Determine the (x, y) coordinate at the center of the cell enclosing the given text.  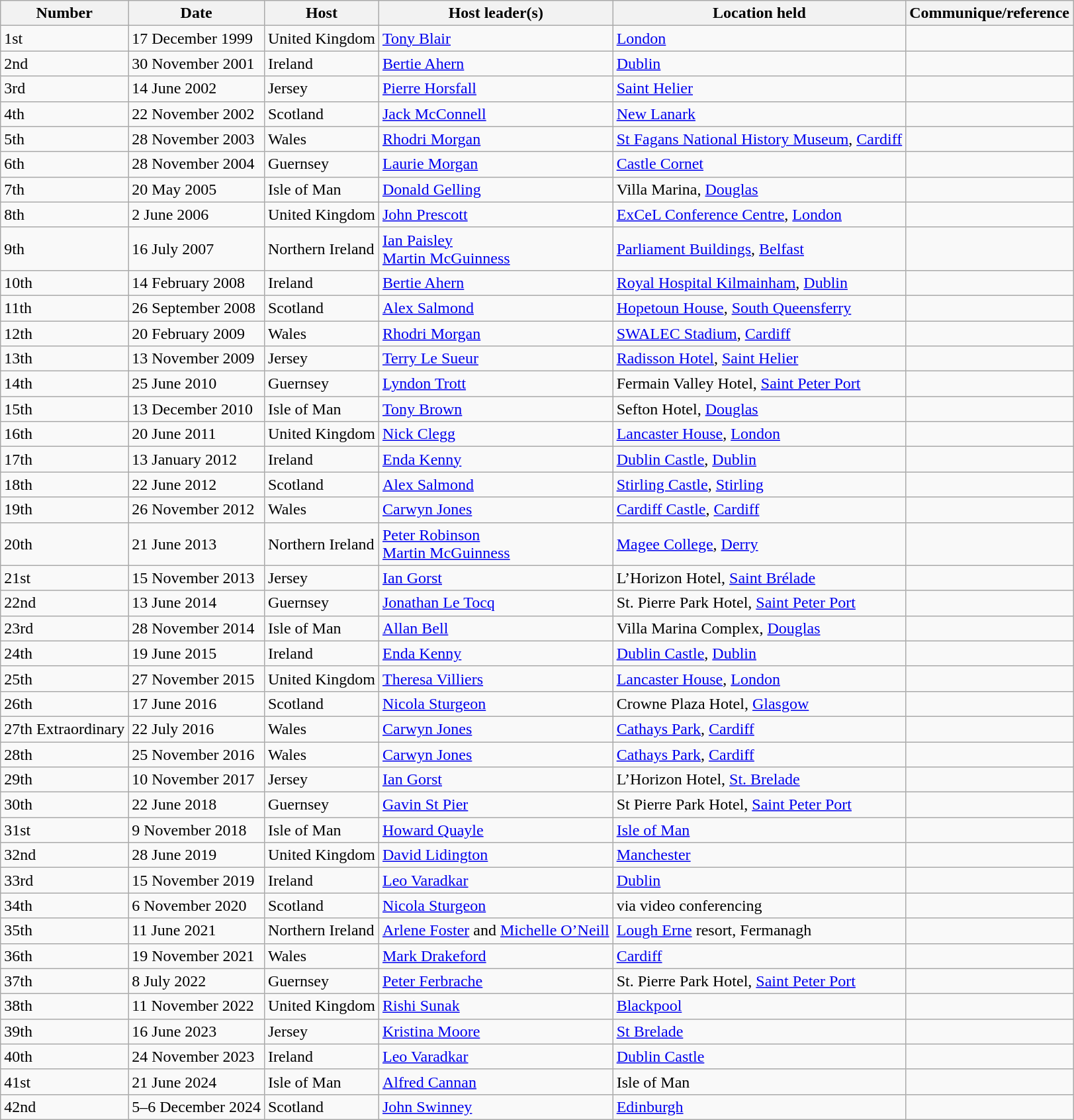
David Lidington (496, 855)
10th (65, 283)
6th (65, 164)
11 November 2022 (197, 1006)
9 November 2018 (197, 830)
26 November 2012 (197, 510)
24th (65, 653)
15th (65, 409)
Laurie Morgan (496, 164)
14th (65, 384)
Terry Le Sueur (496, 359)
8th (65, 214)
Manchester (760, 855)
20 February 2009 (197, 333)
21 June 2024 (197, 1082)
22nd (65, 603)
41st (65, 1082)
Crowne Plaza Hotel, Glasgow (760, 704)
1st (65, 38)
32nd (65, 855)
Hopetoun House, South Queensferry (760, 308)
Ian PaisleyMartin McGuinness (496, 249)
22 June 2018 (197, 805)
Villa Marina Complex, Douglas (760, 628)
John Prescott (496, 214)
25th (65, 678)
34th (65, 906)
11th (65, 308)
13 December 2010 (197, 409)
13 June 2014 (197, 603)
37th (65, 981)
24 November 2023 (197, 1056)
Host (322, 13)
Peter Ferbrache (496, 981)
30 November 2001 (197, 64)
Alfred Cannan (496, 1082)
28 November 2003 (197, 139)
28 June 2019 (197, 855)
26th (65, 704)
15 November 2019 (197, 880)
19 June 2015 (197, 653)
via video conferencing (760, 906)
18th (65, 485)
28th (65, 754)
4th (65, 114)
St Pierre Park Hotel, Saint Peter Port (760, 805)
16 July 2007 (197, 249)
Theresa Villiers (496, 678)
Edinburgh (760, 1107)
Jonathan Le Tocq (496, 603)
19 November 2021 (197, 956)
Number (65, 13)
17th (65, 459)
13th (65, 359)
21st (65, 578)
5th (65, 139)
Host leader(s) (496, 13)
Mark Drakeford (496, 956)
20 May 2005 (197, 189)
38th (65, 1006)
Sefton Hotel, Douglas (760, 409)
Location held (760, 13)
12th (65, 333)
19th (65, 510)
Allan Bell (496, 628)
L’Horizon Hotel, St. Brelade (760, 780)
15 November 2013 (197, 578)
13 November 2009 (197, 359)
John Swinney (496, 1107)
Jack McConnell (496, 114)
Blackpool (760, 1006)
20 June 2011 (197, 434)
10 November 2017 (197, 780)
5–6 December 2024 (197, 1107)
20th (65, 544)
Saint Helier (760, 89)
London (760, 38)
Radisson Hotel, Saint Helier (760, 359)
21 June 2013 (197, 544)
Fermain Valley Hotel, Saint Peter Port (760, 384)
17 December 1999 (197, 38)
30th (65, 805)
Lyndon Trott (496, 384)
6 November 2020 (197, 906)
27 November 2015 (197, 678)
33rd (65, 880)
31st (65, 830)
Kristina Moore (496, 1031)
7th (65, 189)
22 June 2012 (197, 485)
L’Horizon Hotel, Saint Brélade (760, 578)
New Lanark (760, 114)
42nd (65, 1107)
Parliament Buildings, Belfast (760, 249)
16th (65, 434)
2nd (65, 64)
2 June 2006 (197, 214)
ExCeL Conference Centre, London (760, 214)
Gavin St Pier (496, 805)
Howard Quayle (496, 830)
16 June 2023 (197, 1031)
Cardiff Castle, Cardiff (760, 510)
Stirling Castle, Stirling (760, 485)
3rd (65, 89)
Rishi Sunak (496, 1006)
SWALEC Stadium, Cardiff (760, 333)
27th Extraordinary (65, 729)
St Brelade (760, 1031)
Cardiff (760, 956)
17 June 2016 (197, 704)
36th (65, 956)
Donald Gelling (496, 189)
25 November 2016 (197, 754)
14 February 2008 (197, 283)
St Fagans National History Museum, Cardiff (760, 139)
Arlene Foster and Michelle O’Neill (496, 931)
Communique/reference (990, 13)
39th (65, 1031)
35th (65, 931)
Castle Cornet (760, 164)
26 September 2008 (197, 308)
Date (197, 13)
Lough Erne resort, Fermanagh (760, 931)
22 November 2002 (197, 114)
9th (65, 249)
Royal Hospital Kilmainham, Dublin (760, 283)
14 June 2002 (197, 89)
25 June 2010 (197, 384)
40th (65, 1056)
8 July 2022 (197, 981)
28 November 2014 (197, 628)
13 January 2012 (197, 459)
Magee College, Derry (760, 544)
Peter RobinsonMartin McGuinness (496, 544)
22 July 2016 (197, 729)
11 June 2021 (197, 931)
Villa Marina, Douglas (760, 189)
29th (65, 780)
Tony Brown (496, 409)
23rd (65, 628)
28 November 2004 (197, 164)
Nick Clegg (496, 434)
Pierre Horsfall (496, 89)
Tony Blair (496, 38)
Dublin Castle (760, 1056)
